Scan for the cell matching the given text and deliver its (x, y) coordinate at center. 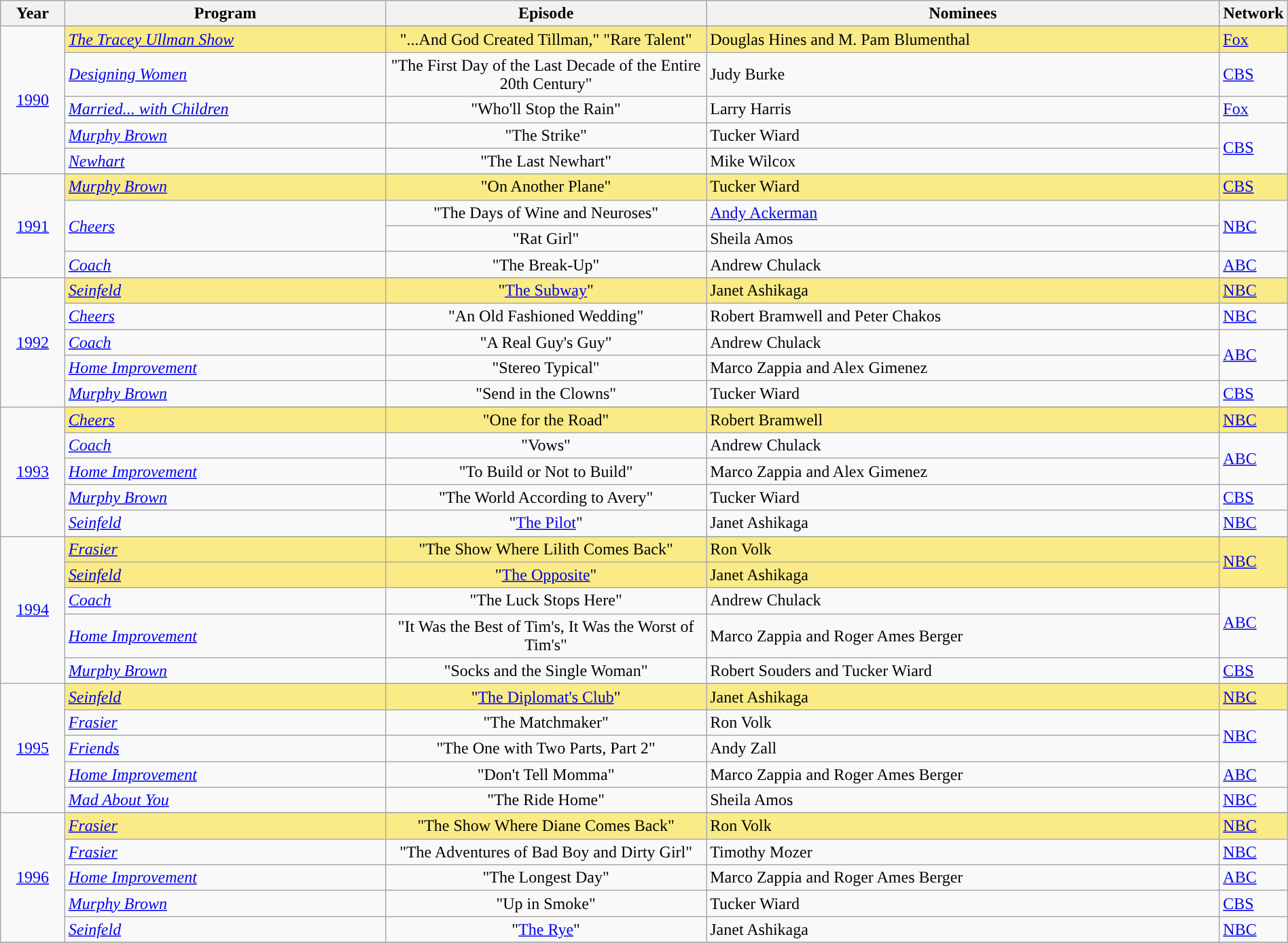
"Stereo Typical" (545, 368)
1994 (33, 610)
"The Last Newhart" (545, 161)
The Tracey Ullman Show (225, 39)
Larry Harris (963, 109)
"The Luck Stops Here" (545, 601)
"Don't Tell Momma" (545, 774)
Year (33, 14)
"Vows" (545, 446)
"Rat Girl" (545, 238)
"On Another Plane" (545, 187)
"One for the Road" (545, 420)
1991 (33, 226)
"The Subway" (545, 290)
"The Show Where Diane Comes Back" (545, 826)
1993 (33, 471)
Andy Ackerman (963, 213)
"The World According to Avery" (545, 497)
Designing Women (225, 75)
1990 (33, 101)
1992 (33, 342)
Program (225, 14)
Network (1253, 14)
Mad About You (225, 800)
"The Break-Up" (545, 264)
"The Rye" (545, 929)
"The Show Where Lilith Comes Back" (545, 549)
"Socks and the Single Woman" (545, 671)
Timothy Mozer (963, 852)
Judy Burke (963, 75)
"Who'll Stop the Rain" (545, 109)
"...And God Created Tillman," "Rare Talent" (545, 39)
Douglas Hines and M. Pam Blumenthal (963, 39)
Nominees (963, 14)
"To Build or Not to Build" (545, 471)
"An Old Fashioned Wedding" (545, 316)
Married... with Children (225, 109)
"The Longest Day" (545, 878)
"The Strike" (545, 135)
Robert Bramwell (963, 420)
"The Ride Home" (545, 800)
Andy Zall (963, 748)
"The One with Two Parts, Part 2" (545, 748)
"The First Day of the Last Decade of the Entire 20th Century" (545, 75)
Friends (225, 748)
Robert Souders and Tucker Wiard (963, 671)
1995 (33, 748)
"The Days of Wine and Neuroses" (545, 213)
"Up in Smoke" (545, 904)
"It Was the Best of Tim's, It Was the Worst of Tim's" (545, 636)
Episode (545, 14)
"The Opposite" (545, 575)
Newhart (225, 161)
1996 (33, 878)
"Send in the Clowns" (545, 394)
"The Diplomat's Club" (545, 696)
Mike Wilcox (963, 161)
"The Adventures of Bad Boy and Dirty Girl" (545, 852)
"A Real Guy's Guy" (545, 342)
"The Pilot" (545, 523)
"The Matchmaker" (545, 722)
Robert Bramwell and Peter Chakos (963, 316)
